Search for the cell housing the specified text and yield its [X, Y] center coordinate. 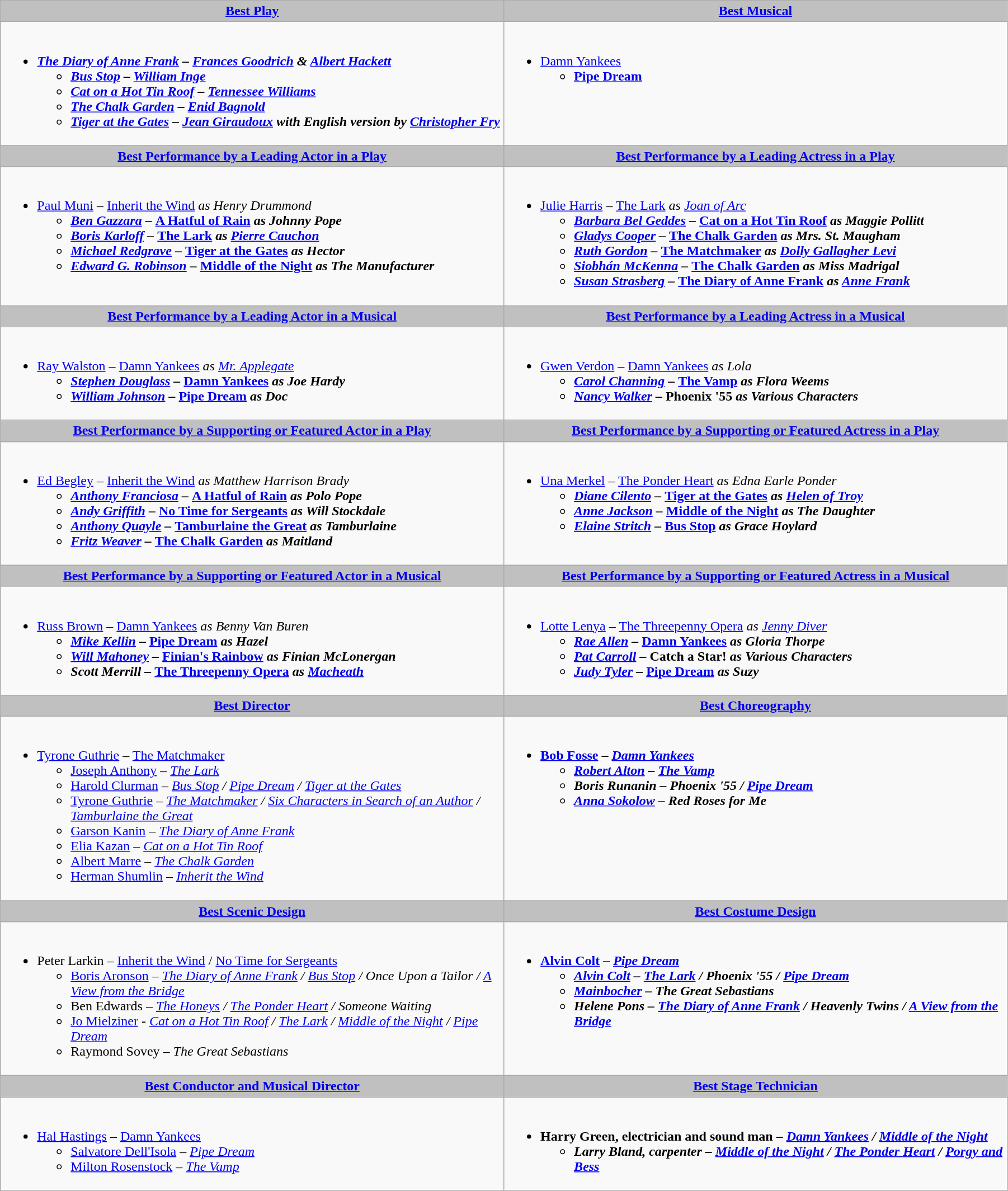
Best Choreography [756, 705]
Best Performance by a Leading Actor in a Musical [252, 316]
Best Conductor and Musical Director [252, 1086]
Gwen Verdon – Damn Yankees as LolaCarol Channing – The Vamp as Flora WeemsNancy Walker – Phoenix '55 as Various Characters [756, 374]
Best Performance by a Leading Actor in a Play [252, 156]
Hal Hastings – Damn YankeesSalvatore Dell'Isola – Pipe DreamMilton Rosenstock – The Vamp [252, 1143]
Best Performance by a Leading Actress in a Musical [756, 316]
Best Performance by a Supporting or Featured Actress in a Musical [756, 576]
Best Stage Technician [756, 1086]
Best Performance by a Supporting or Featured Actor in a Play [252, 431]
Best Director [252, 705]
Best Play [252, 11]
Best Costume Design [756, 911]
Best Scenic Design [252, 911]
Best Performance by a Supporting or Featured Actor in a Musical [252, 576]
Ray Walston – Damn Yankees as Mr. ApplegateStephen Douglass – Damn Yankees as Joe HardyWilliam Johnson – Pipe Dream as Doc [252, 374]
Bob Fosse – Damn YankeesRobert Alton – The VampBoris Runanin – Phoenix '55 / Pipe DreamAnna Sokolow – Red Roses for Me [756, 808]
Best Performance by a Leading Actress in a Play [756, 156]
Damn YankeesPipe Dream [756, 84]
Best Performance by a Supporting or Featured Actress in a Play [756, 431]
Best Musical [756, 11]
